Determine the [x, y] coordinate at the center of the cell enclosing the given text.  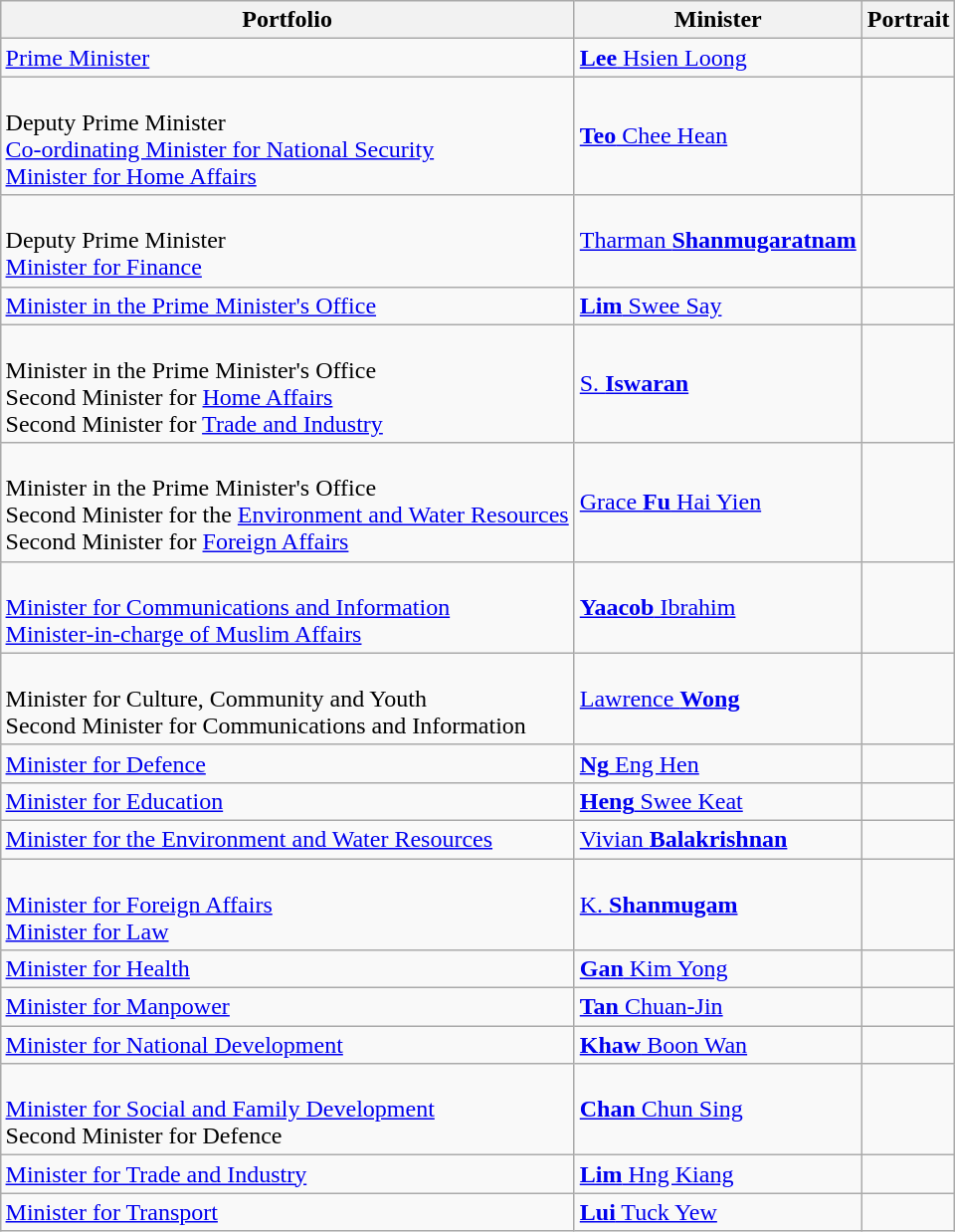
K. Shanmugam [718, 904]
Teo Chee Hean [718, 135]
Minister for Social and Family Development Second Minister for Defence [286, 1110]
Minister for Foreign Affairs Minister for Law [286, 904]
Lee Hsien Loong [718, 58]
Deputy Prime Minister Co-ordinating Minister for National Security Minister for Home Affairs [286, 135]
Portrait [908, 20]
Minister for Health [286, 969]
Minister for Education [286, 801]
Yaacob Ibrahim [718, 607]
Minister for Defence [286, 763]
Minister for National Development [286, 1045]
Grace Fu Hai Yien [718, 502]
Ng Eng Hen [718, 763]
Minister for Transport [286, 1212]
Minister for the Environment and Water Resources [286, 839]
Heng Swee Keat [718, 801]
Minister for Manpower [286, 1007]
Minister for Communications and Information Minister-in-charge of Muslim Affairs [286, 607]
Minister in the Prime Minister's Office [286, 306]
Gan Kim Yong [718, 969]
Minister [718, 20]
Tan Chuan-Jin [718, 1007]
Khaw Boon Wan [718, 1045]
Lawrence Wong [718, 699]
Vivian Balakrishnan [718, 839]
Deputy Prime Minister Minister for Finance [286, 241]
Tharman Shanmugaratnam [718, 241]
S. Iswaran [718, 384]
Portfolio [286, 20]
Minister for Culture, Community and Youth Second Minister for Communications and Information [286, 699]
Minister in the Prime Minister's Office Second Minister for Home Affairs Second Minister for Trade and Industry [286, 384]
Minister in the Prime Minister's Office Second Minister for the Environment and Water Resources Second Minister for Foreign Affairs [286, 502]
Chan Chun Sing [718, 1110]
Prime Minister [286, 58]
Lim Hng Kiang [718, 1174]
Lui Tuck Yew [718, 1212]
Lim Swee Say [718, 306]
Minister for Trade and Industry [286, 1174]
